Search for the cell housing the specified text and yield its (X, Y) center coordinate. 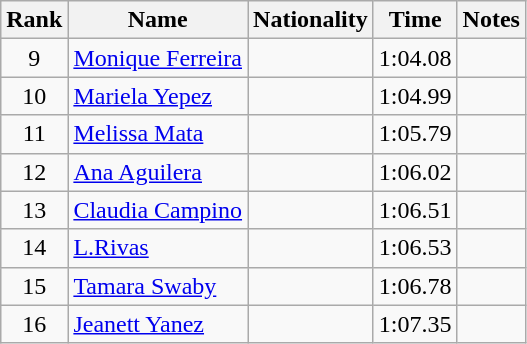
15 (34, 286)
1:06.78 (415, 286)
Name (158, 20)
Nationality (311, 20)
L.Rivas (158, 248)
1:05.79 (415, 134)
Rank (34, 20)
11 (34, 134)
Mariela Yepez (158, 96)
Tamara Swaby (158, 286)
Monique Ferreira (158, 58)
12 (34, 172)
1:07.35 (415, 324)
Time (415, 20)
Jeanett Yanez (158, 324)
16 (34, 324)
1:04.99 (415, 96)
Claudia Campino (158, 210)
Melissa Mata (158, 134)
14 (34, 248)
1:06.53 (415, 248)
10 (34, 96)
9 (34, 58)
Ana Aguilera (158, 172)
Notes (491, 20)
1:06.51 (415, 210)
13 (34, 210)
1:06.02 (415, 172)
1:04.08 (415, 58)
